Pinpoint the cell where the given text exists, returning its (X, Y) midpoint coordinate. 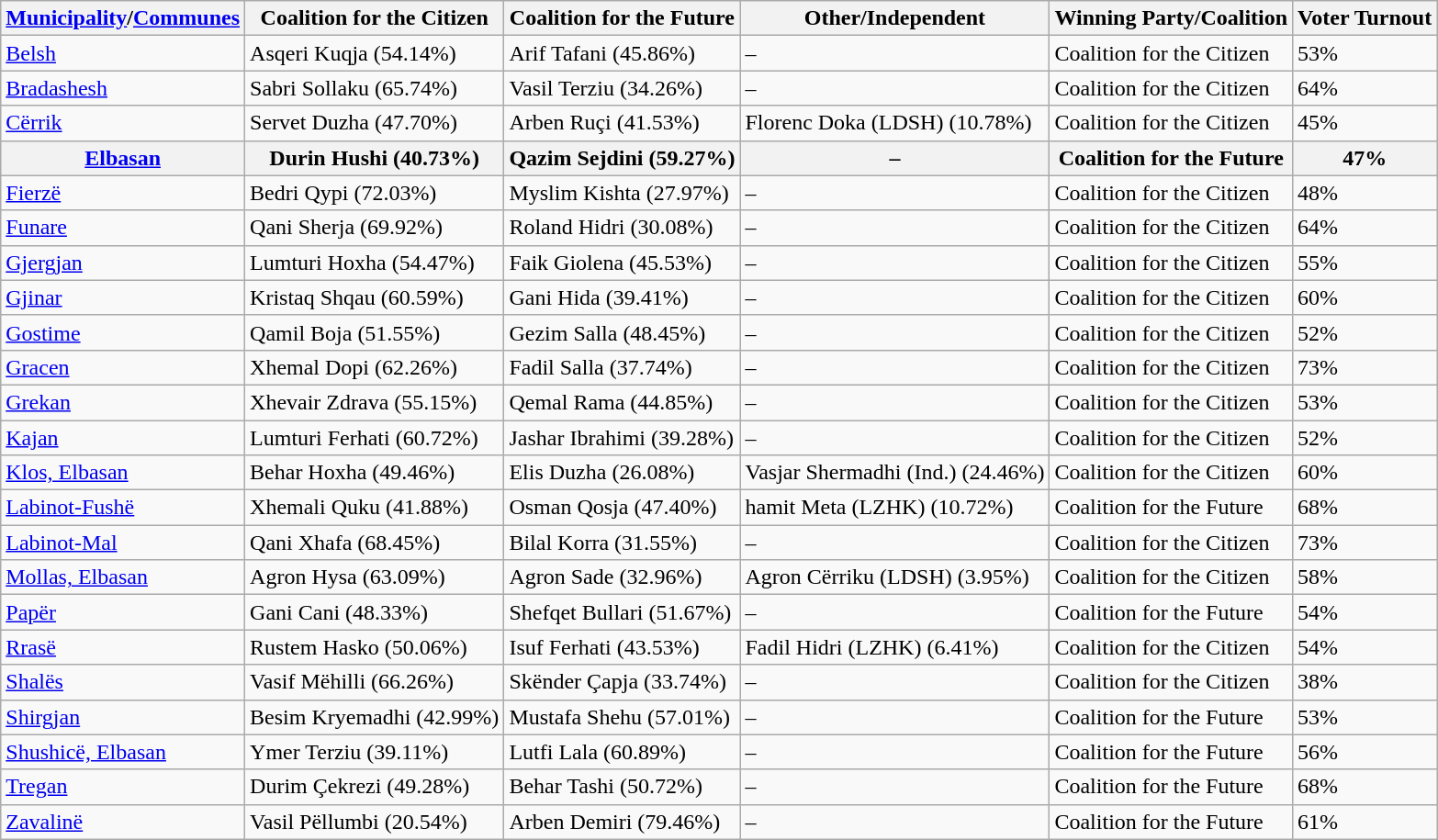
Vasil Pëllumbi (20.54%) (375, 822)
Lumturi Hoxha (54.47%) (375, 263)
hamit Meta (LZHK) (10.72%) (894, 508)
Lumturi Ferhati (60.72%) (375, 438)
56% (1365, 752)
Klos, Elbasan (123, 473)
Arif Tafani (45.86%) (623, 53)
Cërrik (123, 123)
Other/Independent (894, 18)
Mustafa Shehu (57.01%) (623, 717)
Lutfi Lala (60.89%) (623, 752)
Gracen (123, 367)
Vasif Mëhilli (66.26%) (375, 682)
Agron Cërriku (LDSH) (3.95%) (894, 577)
Gani Hida (39.41%) (623, 297)
Papër (123, 612)
47% (1365, 158)
Gostime (123, 332)
Kristaq Shqau (60.59%) (375, 297)
Municipality/Communes (123, 18)
Labinot-Mal (123, 543)
38% (1365, 682)
Gjinar (123, 297)
Myslim Kishta (27.97%) (623, 193)
Voter Turnout (1365, 18)
Osman Qosja (47.40%) (623, 508)
58% (1365, 577)
Xhemali Quku (41.88%) (375, 508)
Ymer Terziu (39.11%) (375, 752)
Bilal Korra (31.55%) (623, 543)
Faik Giolena (45.53%) (623, 263)
55% (1365, 263)
Rrasë (123, 647)
Bradashesh (123, 88)
Qani Sherja (69.92%) (375, 228)
Elis Duzha (26.08%) (623, 473)
Behar Hoxha (49.46%) (375, 473)
Shalës (123, 682)
Qani Xhafa (68.45%) (375, 543)
Rustem Hasko (50.06%) (375, 647)
Skënder Çapja (33.74%) (623, 682)
Isuf Ferhati (43.53%) (623, 647)
Fadil Hidri (LZHK) (6.41%) (894, 647)
Qemal Rama (44.85%) (623, 402)
Durin Hushi (40.73%) (375, 158)
Belsh (123, 53)
48% (1365, 193)
Gezim Salla (48.45%) (623, 332)
Shushicë, Elbasan (123, 752)
Labinot-Fushë (123, 508)
Shefqet Bullari (51.67%) (623, 612)
Jashar Ibrahimi (39.28%) (623, 438)
Gani Cani (48.33%) (375, 612)
Fierzë (123, 193)
Xhevair Zdrava (55.15%) (375, 402)
Arben Demiri (79.46%) (623, 822)
Agron Hysa (63.09%) (375, 577)
Qamil Boja (51.55%) (375, 332)
Funare (123, 228)
Servet Duzha (47.70%) (375, 123)
Bedri Qypi (72.03%) (375, 193)
Behar Tashi (50.72%) (623, 787)
Xhemal Dopi (62.26%) (375, 367)
Besim Kryemadhi (42.99%) (375, 717)
Zavalinë (123, 822)
45% (1365, 123)
Vasjar Shermadhi (Ind.) (24.46%) (894, 473)
Arben Ruçi (41.53%) (623, 123)
Roland Hidri (30.08%) (623, 228)
Agron Sade (32.96%) (623, 577)
Mollas, Elbasan (123, 577)
Kajan (123, 438)
Sabri Sollaku (65.74%) (375, 88)
Fadil Salla (37.74%) (623, 367)
Durim Çekrezi (49.28%) (375, 787)
Gjergjan (123, 263)
Winning Party/Coalition (1172, 18)
Florenc Doka (LDSH) (10.78%) (894, 123)
61% (1365, 822)
Qazim Sejdini (59.27%) (623, 158)
Asqeri Kuqja (54.14%) (375, 53)
Grekan (123, 402)
Elbasan (123, 158)
Tregan (123, 787)
Vasil Terziu (34.26%) (623, 88)
Shirgjan (123, 717)
